Extract the [x, y] coordinate from the center of the cell holding the provided text.  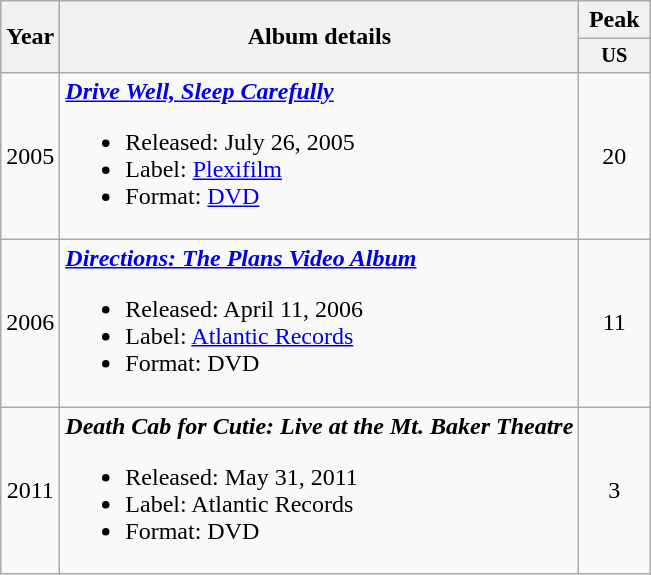
Drive Well, Sleep CarefullyReleased: July 26, 2005Label: PlexifilmFormat: DVD [320, 156]
3 [614, 490]
Album details [320, 37]
Peak [614, 20]
2005 [30, 156]
2011 [30, 490]
US [614, 56]
11 [614, 324]
Death Cab for Cutie: Live at the Mt. Baker TheatreReleased: May 31, 2011Label: Atlantic RecordsFormat: DVD [320, 490]
Directions: The Plans Video AlbumReleased: April 11, 2006Label: Atlantic RecordsFormat: DVD [320, 324]
2006 [30, 324]
20 [614, 156]
Year [30, 37]
